Determine the (x, y) coordinate at the center of the cell enclosing the given text.  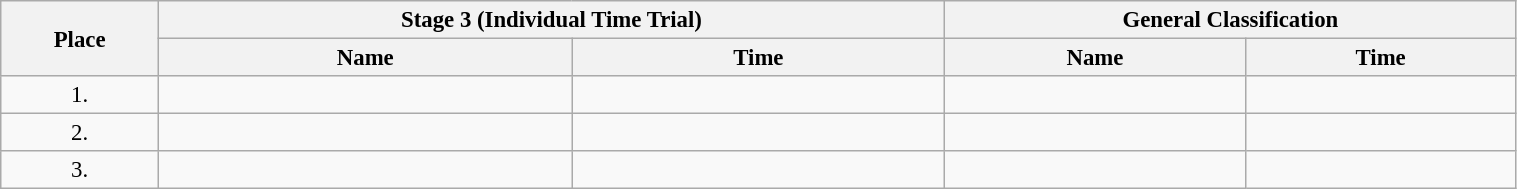
Place (80, 38)
2. (80, 133)
3. (80, 170)
General Classification (1230, 20)
1. (80, 95)
Stage 3 (Individual Time Trial) (551, 20)
